Locate the cell with the specified text and output its [x, y] center coordinate. 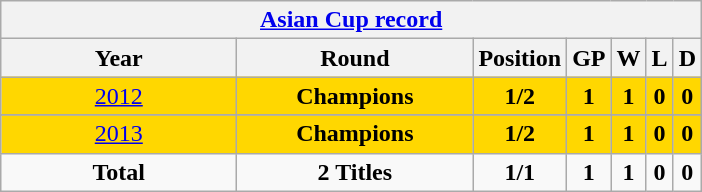
W [628, 58]
2013 [119, 134]
2 Titles [355, 172]
Total [119, 172]
L [660, 58]
Year [119, 58]
1/1 [520, 172]
Asian Cup record [352, 20]
D [687, 58]
GP [589, 58]
2012 [119, 96]
Round [355, 58]
Position [520, 58]
